Return [x, y] of the center of cell containing provided text 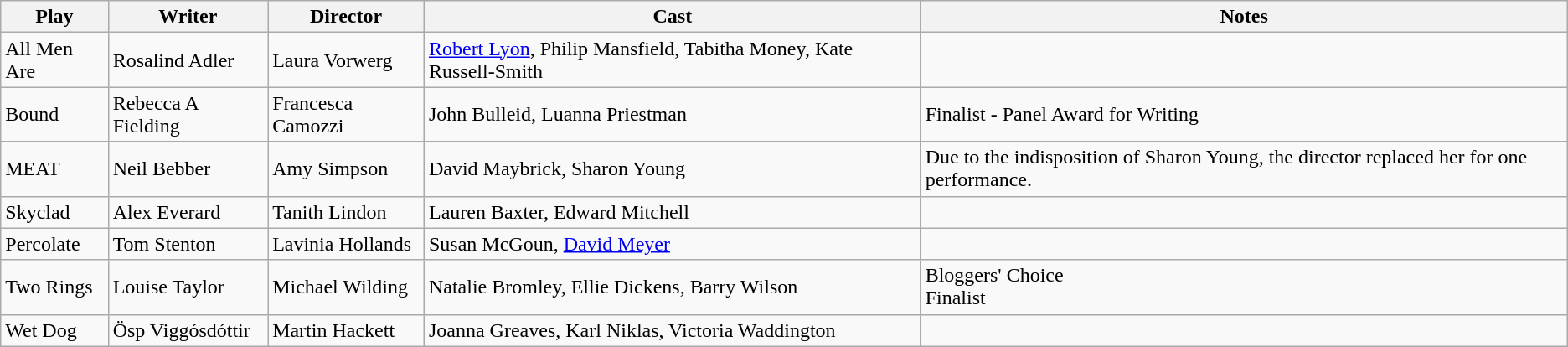
Bound [54, 114]
Lavinia Hollands [347, 244]
Martin Hackett [347, 330]
Notes [1244, 17]
Robert Lyon, Philip Mansfield, Tabitha Money, Kate Russell-Smith [672, 60]
Francesca Camozzi [347, 114]
Laura Vorwerg [347, 60]
David Maybrick, Sharon Young [672, 169]
Writer [188, 17]
Due to the indisposition of Sharon Young, the director replaced her for one performance. [1244, 169]
Louise Taylor [188, 287]
Bloggers' ChoiceFinalist [1244, 287]
Finalist - Panel Award for Writing [1244, 114]
Joanna Greaves, Karl Niklas, Victoria Waddington [672, 330]
Rebecca A Fielding [188, 114]
Michael Wilding [347, 287]
Director [347, 17]
Natalie Bromley, Ellie Dickens, Barry Wilson [672, 287]
Ösp Viggósdóttir [188, 330]
Skyclad [54, 212]
Neil Bebber [188, 169]
Lauren Baxter, Edward Mitchell [672, 212]
Wet Dog [54, 330]
Play [54, 17]
John Bulleid, Luanna Priestman [672, 114]
Percolate [54, 244]
Amy Simpson [347, 169]
Tanith Lindon [347, 212]
Alex Everard [188, 212]
Susan McGoun, David Meyer [672, 244]
Rosalind Adler [188, 60]
MEAT [54, 169]
All Men Are [54, 60]
Cast [672, 17]
Tom Stenton [188, 244]
Two Rings [54, 287]
